Find where the given text appears and provide that cell's center as [X, Y] coordinate. 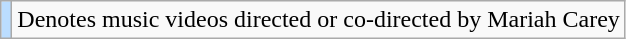
Denotes music videos directed or co-directed by Mariah Carey [319, 20]
